Return the [X, Y] coordinate for the center point of the cell that contains the specified text.  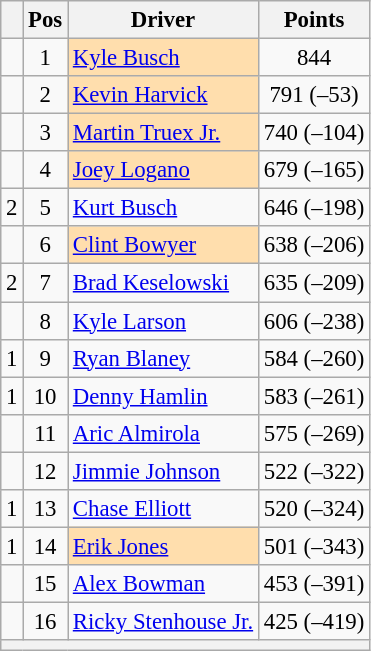
638 (–206) [314, 245]
8 [46, 321]
14 [46, 546]
11 [46, 433]
453 (–391) [314, 584]
15 [46, 584]
Points [314, 20]
740 (–104) [314, 133]
9 [46, 358]
13 [46, 509]
4 [46, 170]
Driver [164, 20]
425 (–419) [314, 621]
Aric Almirola [164, 433]
Brad Keselowski [164, 283]
844 [314, 58]
584 (–260) [314, 358]
Kevin Harvick [164, 95]
3 [46, 133]
Kurt Busch [164, 208]
7 [46, 283]
5 [46, 208]
791 (–53) [314, 95]
522 (–322) [314, 471]
583 (–261) [314, 396]
501 (–343) [314, 546]
Erik Jones [164, 546]
16 [46, 621]
6 [46, 245]
Joey Logano [164, 170]
520 (–324) [314, 509]
12 [46, 471]
Denny Hamlin [164, 396]
635 (–209) [314, 283]
Chase Elliott [164, 509]
Clint Bowyer [164, 245]
Martin Truex Jr. [164, 133]
575 (–269) [314, 433]
Kyle Larson [164, 321]
Pos [46, 20]
Jimmie Johnson [164, 471]
Alex Bowman [164, 584]
Ricky Stenhouse Jr. [164, 621]
606 (–238) [314, 321]
Ryan Blaney [164, 358]
10 [46, 396]
646 (–198) [314, 208]
Kyle Busch [164, 58]
679 (–165) [314, 170]
